Locate the cell with the specified text and output its [X, Y] center coordinate. 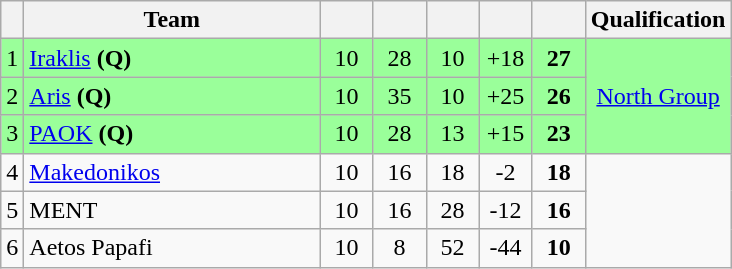
-12 [506, 210]
23 [558, 134]
52 [452, 248]
North Group [658, 96]
-2 [506, 172]
-44 [506, 248]
3 [12, 134]
Aetos Papafi [172, 248]
+25 [506, 96]
1 [12, 58]
5 [12, 210]
6 [12, 248]
PAOK (Q) [172, 134]
27 [558, 58]
8 [400, 248]
13 [452, 134]
+18 [506, 58]
Team [172, 20]
MENT [172, 210]
+15 [506, 134]
Makedonikos [172, 172]
4 [12, 172]
35 [400, 96]
2 [12, 96]
Qualification [658, 20]
Aris (Q) [172, 96]
Iraklis (Q) [172, 58]
26 [558, 96]
